Locate the cell with the specified text and output its [x, y] center coordinate. 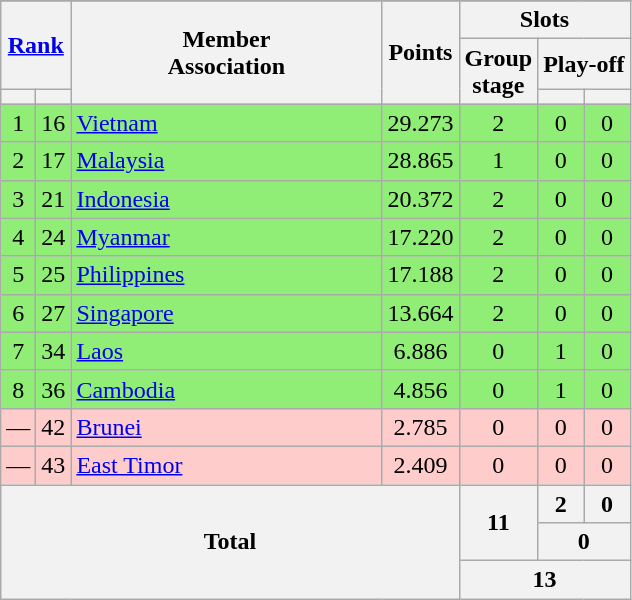
17.220 [420, 237]
16 [54, 123]
Vietnam [226, 123]
42 [54, 427]
Slots [544, 20]
Play-off [584, 64]
20.372 [420, 199]
17 [54, 161]
13.664 [420, 313]
36 [54, 389]
17.188 [420, 275]
29.273 [420, 123]
6 [18, 313]
5 [18, 275]
4 [18, 237]
Malaysia [226, 161]
Philippines [226, 275]
Laos [226, 351]
43 [54, 465]
Rank [36, 45]
MemberAssociation [226, 52]
8 [18, 389]
25 [54, 275]
11 [498, 522]
24 [54, 237]
7 [18, 351]
4.856 [420, 389]
Cambodia [226, 389]
13 [544, 580]
Singapore [226, 313]
Points [420, 52]
Groupstage [498, 72]
2.785 [420, 427]
28.865 [420, 161]
Brunei [226, 427]
27 [54, 313]
Total [230, 541]
3 [18, 199]
6.886 [420, 351]
21 [54, 199]
34 [54, 351]
Indonesia [226, 199]
East Timor [226, 465]
Myanmar [226, 237]
2.409 [420, 465]
